Extract the [X, Y] coordinate from the center of the cell holding the provided text.  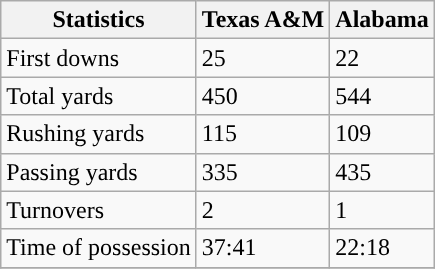
1 [382, 210]
544 [382, 96]
435 [382, 172]
First downs [99, 58]
37:41 [263, 248]
Passing yards [99, 172]
Statistics [99, 20]
109 [382, 134]
25 [263, 58]
Rushing yards [99, 134]
22 [382, 58]
Alabama [382, 20]
450 [263, 96]
Turnovers [99, 210]
2 [263, 210]
22:18 [382, 248]
Texas A&M [263, 20]
335 [263, 172]
115 [263, 134]
Time of possession [99, 248]
Total yards [99, 96]
